Find where the given text appears and provide that cell's center as [x, y] coordinate. 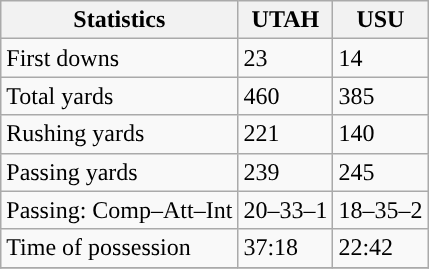
239 [286, 172]
18–35–2 [380, 210]
460 [286, 96]
Rushing yards [120, 134]
USU [380, 20]
37:18 [286, 248]
14 [380, 58]
UTAH [286, 20]
385 [380, 96]
First downs [120, 58]
Passing yards [120, 172]
Total yards [120, 96]
Passing: Comp–Att–Int [120, 210]
Time of possession [120, 248]
140 [380, 134]
22:42 [380, 248]
23 [286, 58]
Statistics [120, 20]
20–33–1 [286, 210]
221 [286, 134]
245 [380, 172]
